For the text-containing cell, return its midpoint in [x, y] coordinate format. 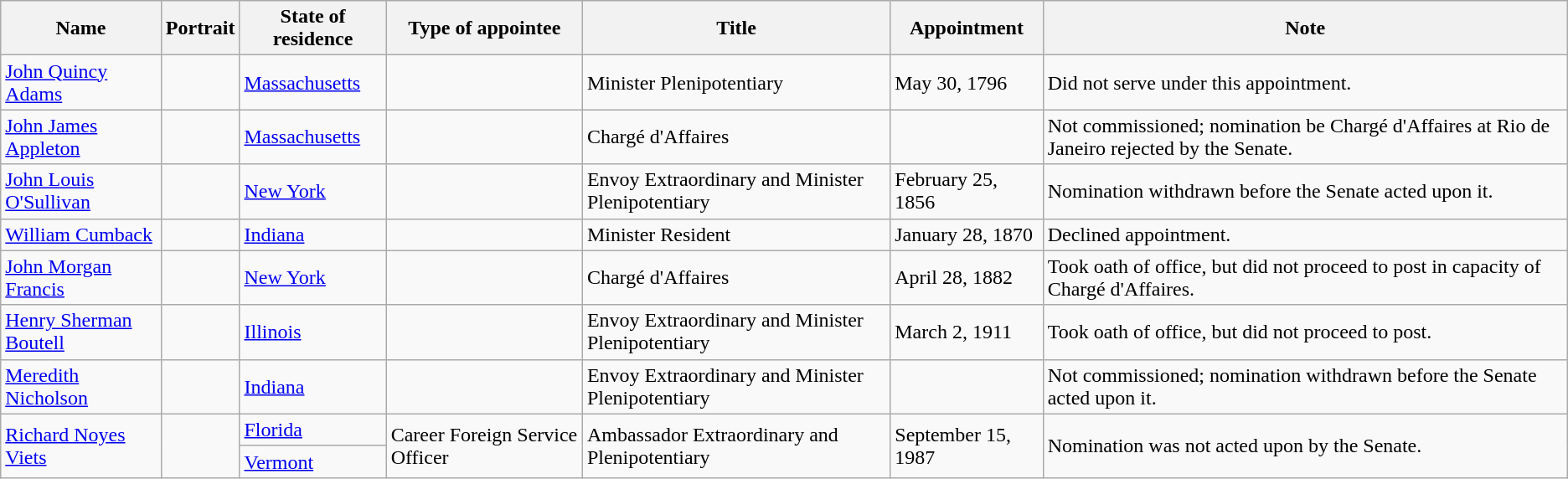
Minister Resident [735, 234]
Not commissioned; nomination be Chargé d'Affaires at Rio de Janeiro rejected by the Senate. [1305, 137]
Florida [313, 430]
April 28, 1882 [967, 278]
Nomination was not acted upon by the Senate. [1305, 446]
Ambassador Extraordinary and Plenipotentiary [735, 446]
Type of appointee [484, 28]
Minister Plenipotentiary [735, 82]
Took oath of office, but did not proceed to post. [1305, 332]
Illinois [313, 332]
January 28, 1870 [967, 234]
Nomination withdrawn before the Senate acted upon it. [1305, 191]
John Louis O'Sullivan [81, 191]
William Cumback [81, 234]
John James Appleton [81, 137]
September 15, 1987 [967, 446]
Declined appointment. [1305, 234]
May 30, 1796 [967, 82]
Name [81, 28]
Meredith Nicholson [81, 387]
State of residence [313, 28]
John Quincy Adams [81, 82]
John Morgan Francis [81, 278]
Did not serve under this appointment. [1305, 82]
Took oath of office, but did not proceed to post in capacity of Chargé d'Affaires. [1305, 278]
Title [735, 28]
Vermont [313, 461]
Portrait [200, 28]
Not commissioned; nomination withdrawn before the Senate acted upon it. [1305, 387]
Richard Noyes Viets [81, 446]
Note [1305, 28]
February 25, 1856 [967, 191]
Appointment [967, 28]
March 2, 1911 [967, 332]
Henry Sherman Boutell [81, 332]
Career Foreign Service Officer [484, 446]
